Pinpoint the cell where the given text exists, returning its (x, y) midpoint coordinate. 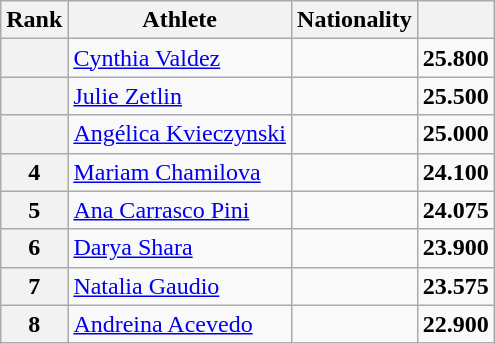
4 (34, 172)
23.900 (456, 248)
24.100 (456, 172)
5 (34, 210)
22.900 (456, 324)
Darya Shara (180, 248)
7 (34, 286)
24.075 (456, 210)
25.500 (456, 96)
Ana Carrasco Pini (180, 210)
Mariam Chamilova (180, 172)
6 (34, 248)
Nationality (355, 20)
Angélica Kvieczynski (180, 134)
Natalia Gaudio (180, 286)
Cynthia Valdez (180, 58)
Andreina Acevedo (180, 324)
25.000 (456, 134)
23.575 (456, 286)
Rank (34, 20)
Julie Zetlin (180, 96)
Athlete (180, 20)
8 (34, 324)
25.800 (456, 58)
